Identify which cell holds the provided text, then report its [x, y] central coordinate. 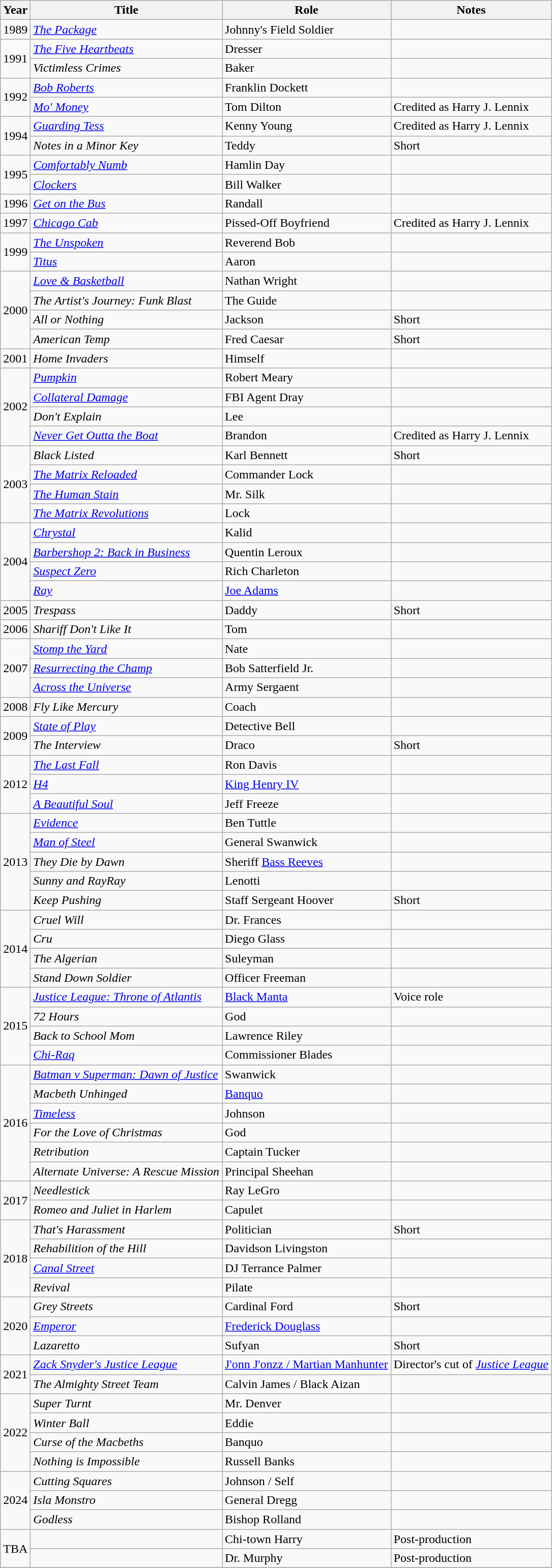
2022 [15, 1432]
Don't Explain [126, 416]
1996 [15, 203]
Dresser [307, 49]
They Die by Dawn [126, 862]
Romeo and Juliet in Harlem [126, 1210]
Baker [307, 68]
The Five Heartbeats [126, 49]
Across the Universe [126, 687]
Zack Snyder's Justice League [126, 1365]
Karl Bennett [307, 455]
Rehabilition of the Hill [126, 1249]
Franklin Dockett [307, 87]
Bob Roberts [126, 87]
Revival [126, 1287]
2009 [15, 736]
Pissed-Off Boyfriend [307, 223]
Lock [307, 513]
Himself [307, 358]
Calvin James / Black Aizan [307, 1384]
Never Get Outta the Boat [126, 436]
Notes [471, 10]
Fred Caesar [307, 339]
Black Manta [307, 997]
Year [15, 10]
Chrystal [126, 532]
Victimless Crimes [126, 68]
FBI Agent Dray [307, 397]
Russell Banks [307, 1461]
The Unspoken [126, 243]
Shariff Don't Like It [126, 629]
2021 [15, 1374]
General Dregg [307, 1500]
Stomp the Yard [126, 649]
Stand Down Soldier [126, 978]
Nathan Wright [307, 281]
Detective Bell [307, 726]
Grey Streets [126, 1307]
Resurrecting the Champ [126, 668]
Trespass [126, 610]
Fly Like Mercury [126, 707]
Mr. Denver [307, 1403]
Swanwick [307, 1074]
Collateral Damage [126, 397]
Mr. Silk [307, 494]
Pumpkin [126, 378]
Sufyan [307, 1345]
Commander Lock [307, 474]
Rich Charleton [307, 571]
That's Harassment [126, 1229]
Commissioner Blades [307, 1055]
Dr. Frances [307, 920]
Kalid [307, 532]
2004 [15, 561]
Jackson [307, 320]
Frederick Douglass [307, 1326]
Timeless [126, 1113]
72 Hours [126, 1016]
Teddy [307, 145]
Love & Basketball [126, 281]
Godless [126, 1520]
2013 [15, 861]
Lazaretto [126, 1345]
Staff Sergeant Hoover [307, 900]
Bill Walker [307, 184]
1999 [15, 252]
Diego Glass [307, 939]
The Last Fall [126, 765]
Sunny and RayRay [126, 881]
All or Nothing [126, 320]
2020 [15, 1326]
Macbeth Unhinged [126, 1094]
Barbershop 2: Back in Business [126, 552]
Joe Adams [307, 591]
Jeff Freeze [307, 803]
Guarding Tess [126, 126]
Director's cut of Justice League [471, 1365]
1991 [15, 58]
Tom Dilton [307, 107]
Reverend Bob [307, 243]
Super Turnt [126, 1403]
2005 [15, 610]
Cardinal Ford [307, 1307]
2017 [15, 1200]
The Matrix Revolutions [126, 513]
Hamlin Day [307, 165]
Robert Meary [307, 378]
Isla Monstro [126, 1500]
2008 [15, 707]
Home Invaders [126, 358]
Officer Freeman [307, 978]
2014 [15, 949]
Nothing is Impossible [126, 1461]
Winter Ball [126, 1423]
Comfortably Numb [126, 165]
American Temp [126, 339]
Ray [126, 591]
Man of Steel [126, 842]
Ben Tuttle [307, 823]
Coach [307, 707]
Alternate Universe: A Rescue Mission [126, 1171]
Bob Satterfield Jr. [307, 668]
Title [126, 10]
Chi-town Harry [307, 1539]
Bishop Rolland [307, 1520]
Johnson / Self [307, 1481]
Ray LeGro [307, 1191]
2018 [15, 1258]
Curse of the Macbeths [126, 1442]
Daddy [307, 610]
Voice role [471, 997]
General Swanwick [307, 842]
Evidence [126, 823]
Lenotti [307, 881]
Cruel Will [126, 920]
Cutting Squares [126, 1481]
Lee [307, 416]
2012 [15, 784]
Cru [126, 939]
For the Love of Christmas [126, 1132]
Politician [307, 1229]
Suleyman [307, 958]
Canal Street [126, 1268]
Dr. Murphy [307, 1558]
DJ Terrance Palmer [307, 1268]
Eddie [307, 1423]
The Human Stain [126, 494]
Notes in a Minor Key [126, 145]
Nate [307, 649]
Mo' Money [126, 107]
2024 [15, 1500]
Randall [307, 203]
1997 [15, 223]
1992 [15, 97]
2000 [15, 310]
Quentin Leroux [307, 552]
Keep Pushing [126, 900]
Johnson [307, 1113]
Suspect Zero [126, 571]
Sheriff Bass Reeves [307, 862]
The Algerian [126, 958]
Captain Tucker [307, 1152]
H4 [126, 784]
2015 [15, 1026]
Brandon [307, 436]
1994 [15, 136]
The Interview [126, 745]
Get on the Bus [126, 203]
Davidson Livingston [307, 1249]
Retribution [126, 1152]
Johnny's Field Soldier [307, 29]
2003 [15, 484]
Back to School Mom [126, 1036]
Black Listed [126, 455]
Role [307, 10]
2006 [15, 629]
1995 [15, 174]
The Artist's Journey: Funk Blast [126, 300]
Principal Sheehan [307, 1171]
Lawrence Riley [307, 1036]
Emperor [126, 1326]
Needlestick [126, 1191]
Pilate [307, 1287]
2016 [15, 1123]
Kenny Young [307, 126]
1989 [15, 29]
Capulet [307, 1210]
The Guide [307, 300]
Chi-Raq [126, 1055]
Batman v Superman: Dawn of Justice [126, 1074]
Ron Davis [307, 765]
King Henry IV [307, 784]
Army Sergaent [307, 687]
Clockers [126, 184]
Titus [126, 262]
J'onn J'onzz / Martian Manhunter [307, 1365]
2001 [15, 358]
The Package [126, 29]
Chicago Cab [126, 223]
Justice League: Throne of Atlantis [126, 997]
Aaron [307, 262]
The Almighty Street Team [126, 1384]
The Matrix Reloaded [126, 474]
A Beautiful Soul [126, 803]
Tom [307, 629]
2007 [15, 668]
Draco [307, 745]
State of Play [126, 726]
TBA [15, 1549]
2002 [15, 407]
